Search for the cell housing the specified text and yield its (X, Y) center coordinate. 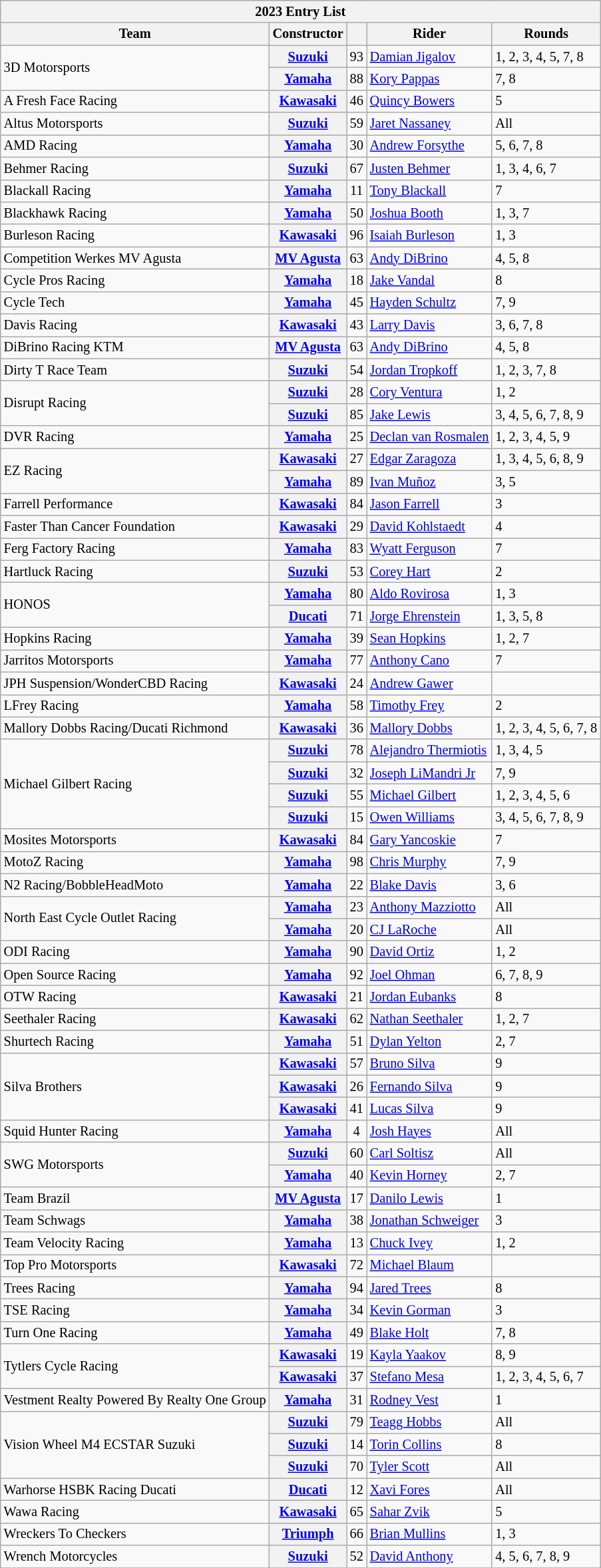
29 (357, 526)
65 (357, 1511)
TSE Racing (135, 1310)
1, 3, 4, 6, 7 (546, 168)
OTW Racing (135, 997)
Rounds (546, 34)
Andrew Gawer (430, 683)
Jared Trees (430, 1288)
94 (357, 1288)
Blackall Racing (135, 191)
4, 5, 6, 7, 8, 9 (546, 1557)
14 (357, 1444)
1, 3, 7 (546, 213)
18 (357, 280)
27 (357, 459)
Jordan Eubanks (430, 997)
Jaret Nassaney (430, 124)
39 (357, 639)
Fernando Silva (430, 1086)
Lucas Silva (430, 1109)
Ferg Factory Racing (135, 549)
Alejandro Thermiotis (430, 750)
Nathan Seethaler (430, 1019)
North East Cycle Outlet Racing (135, 918)
22 (357, 885)
Seethaler Racing (135, 1019)
Altus Motorsports (135, 124)
Chris Murphy (430, 862)
Owen Williams (430, 818)
55 (357, 795)
Rider (430, 34)
Damian Jigalov (430, 57)
Tytlers Cycle Racing (135, 1366)
Joseph LiMandri Jr (430, 773)
45 (357, 303)
11 (357, 191)
Isaiah Burleson (430, 235)
Tyler Scott (430, 1467)
Faster Than Cancer Foundation (135, 526)
Chuck Ivey (430, 1243)
Timothy Frey (430, 706)
20 (357, 929)
Team Schwags (135, 1221)
96 (357, 235)
Edgar Zaragoza (430, 459)
Jason Farrell (430, 504)
AMD Racing (135, 146)
Kevin Gorman (430, 1310)
David Kohlstaedt (430, 526)
57 (357, 1064)
36 (357, 728)
88 (357, 78)
38 (357, 1221)
Wawa Racing (135, 1511)
Andrew Forsythe (430, 146)
ODI Racing (135, 952)
Bruno Silva (430, 1064)
26 (357, 1086)
37 (357, 1377)
83 (357, 549)
Team Brazil (135, 1198)
50 (357, 213)
Joel Ohman (430, 975)
1, 3, 4, 5, 6, 8, 9 (546, 459)
Vestment Realty Powered By Realty One Group (135, 1400)
70 (357, 1467)
Jarritos Motorsports (135, 661)
3, 5 (546, 482)
6, 7, 8, 9 (546, 975)
1, 2, 3, 4, 5, 9 (546, 437)
Warhorse HSBK Racing Ducati (135, 1490)
David Ortiz (430, 952)
Cycle Tech (135, 303)
Justen Behmer (430, 168)
Cycle Pros Racing (135, 280)
Vision Wheel M4 ECSTAR Suzuki (135, 1445)
Turn One Racing (135, 1333)
Anthony Cano (430, 661)
Farrell Performance (135, 504)
Wreckers To Checkers (135, 1534)
Joshua Booth (430, 213)
MotoZ Racing (135, 862)
Davis Racing (135, 325)
Anthony Mazziotto (430, 907)
53 (357, 571)
Triumph (308, 1534)
SWG Motorsports (135, 1164)
34 (357, 1310)
93 (357, 57)
60 (357, 1154)
HONOS (135, 604)
Tony Blackall (430, 191)
19 (357, 1355)
92 (357, 975)
46 (357, 101)
Jake Lewis (430, 414)
Wrench Motorcycles (135, 1557)
77 (357, 661)
41 (357, 1109)
Open Source Racing (135, 975)
Silva Brothers (135, 1086)
25 (357, 437)
DiBrino Racing KTM (135, 347)
Kevin Horney (430, 1176)
43 (357, 325)
Quincy Bowers (430, 101)
Competition Werkes MV Agusta (135, 258)
1, 2, 3, 4, 5, 6, 7, 8 (546, 728)
28 (357, 392)
Behmer Racing (135, 168)
Wyatt Ferguson (430, 549)
Cory Ventura (430, 392)
Mosites Motorsports (135, 840)
32 (357, 773)
Rodney Vest (430, 1400)
80 (357, 593)
Sahar Zvik (430, 1511)
Stefano Mesa (430, 1377)
2023 Entry List (301, 11)
1, 3, 5, 8 (546, 616)
Brian Mullins (430, 1534)
Burleson Racing (135, 235)
15 (357, 818)
Trees Racing (135, 1288)
52 (357, 1557)
Xavi Fores (430, 1490)
Hartluck Racing (135, 571)
78 (357, 750)
40 (357, 1176)
79 (357, 1422)
85 (357, 414)
Hopkins Racing (135, 639)
Michael Blaum (430, 1265)
1, 2, 3, 7, 8 (546, 370)
Blackhawk Racing (135, 213)
51 (357, 1042)
Danilo Lewis (430, 1198)
1, 2, 3, 4, 5, 7, 8 (546, 57)
Josh Hayes (430, 1131)
5, 6, 7, 8 (546, 146)
Gary Yancoskie (430, 840)
LFrey Racing (135, 706)
72 (357, 1265)
24 (357, 683)
8, 9 (546, 1355)
Corey Hart (430, 571)
Team Velocity Racing (135, 1243)
Dylan Yelton (430, 1042)
Sean Hopkins (430, 639)
Top Pro Motorsports (135, 1265)
3D Motorsports (135, 68)
Shurtech Racing (135, 1042)
Blake Davis (430, 885)
Jordan Tropkoff (430, 370)
Declan van Rosmalen (430, 437)
Jorge Ehrenstein (430, 616)
Michael Gilbert Racing (135, 784)
3, 6, 7, 8 (546, 325)
Kayla Yaakov (430, 1355)
Squid Hunter Racing (135, 1131)
1, 2, 3, 4, 5, 6, 7 (546, 1377)
98 (357, 862)
Jake Vandal (430, 280)
DVR Racing (135, 437)
1, 2, 3, 4, 5, 6 (546, 795)
Torin Collins (430, 1444)
Kory Pappas (430, 78)
Hayden Schultz (430, 303)
58 (357, 706)
3, 6 (546, 885)
Larry Davis (430, 325)
Blake Holt (430, 1333)
Ivan Muñoz (430, 482)
89 (357, 482)
Aldo Rovirosa (430, 593)
Carl Soltisz (430, 1154)
Jonathan Schweiger (430, 1221)
A Fresh Face Racing (135, 101)
54 (357, 370)
21 (357, 997)
Dirty T Race Team (135, 370)
17 (357, 1198)
67 (357, 168)
Mallory Dobbs (430, 728)
EZ Racing (135, 470)
Team (135, 34)
CJ LaRoche (430, 929)
Teagg Hobbs (430, 1422)
Mallory Dobbs Racing/Ducati Richmond (135, 728)
Disrupt Racing (135, 403)
12 (357, 1490)
62 (357, 1019)
30 (357, 146)
23 (357, 907)
13 (357, 1243)
Constructor (308, 34)
59 (357, 124)
1, 3, 4, 5 (546, 750)
49 (357, 1333)
66 (357, 1534)
David Anthony (430, 1557)
71 (357, 616)
JPH Suspension/WonderCBD Racing (135, 683)
N2 Racing/BobbleHeadMoto (135, 885)
31 (357, 1400)
Michael Gilbert (430, 795)
90 (357, 952)
